Capture the cell that displays the provided text and extract its [x, y] central coordinate. 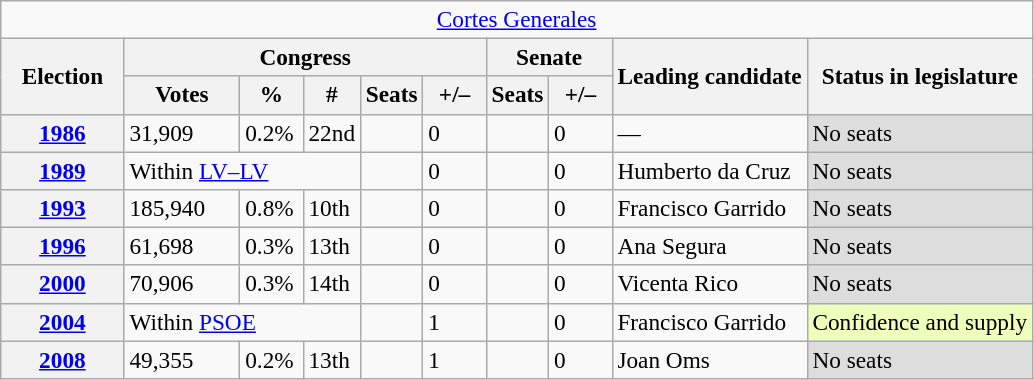
10th [332, 208]
1993 [62, 208]
Joan Oms [710, 359]
% [272, 95]
22nd [332, 133]
1996 [62, 246]
2008 [62, 359]
Within PSOE [242, 322]
31,909 [182, 133]
1989 [62, 170]
Confidence and supply [920, 322]
Within LV–LV [242, 170]
Humberto da Cruz [710, 170]
0.8% [272, 208]
Cortes Generales [517, 19]
185,940 [182, 208]
61,698 [182, 246]
Election [62, 76]
49,355 [182, 359]
Votes [182, 95]
Ana Segura [710, 246]
2004 [62, 322]
2000 [62, 284]
Congress [305, 57]
14th [332, 284]
1986 [62, 133]
Status in legislature [920, 76]
Leading candidate [710, 76]
# [332, 95]
Vicenta Rico [710, 284]
70,906 [182, 284]
— [710, 133]
Senate [549, 57]
